Identify which cell holds the provided text, then report its (x, y) central coordinate. 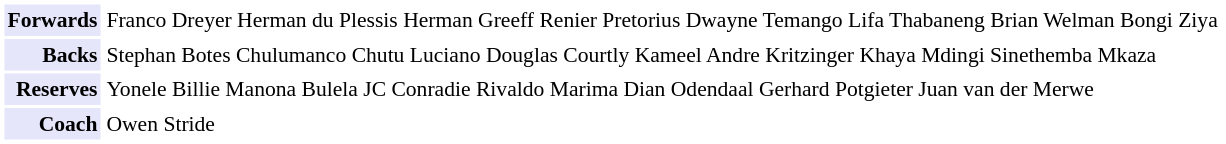
Backs (52, 55)
Owen Stride (662, 124)
Forwards (52, 20)
Franco Dreyer Herman du Plessis Herman Greeff Renier Pretorius Dwayne Temango Lifa Thabaneng Brian Welman Bongi Ziya (662, 20)
Reserves (52, 90)
Coach (52, 124)
Stephan Botes Chulumanco Chutu Luciano Douglas Courtly Kameel Andre Kritzinger Khaya Mdingi Sinethemba Mkaza (662, 55)
Yonele Billie Manona Bulela JC Conradie Rivaldo Marima Dian Odendaal Gerhard Potgieter Juan van der Merwe (662, 90)
